Output the (X, Y) coordinate of the center of the cell containing the given text.  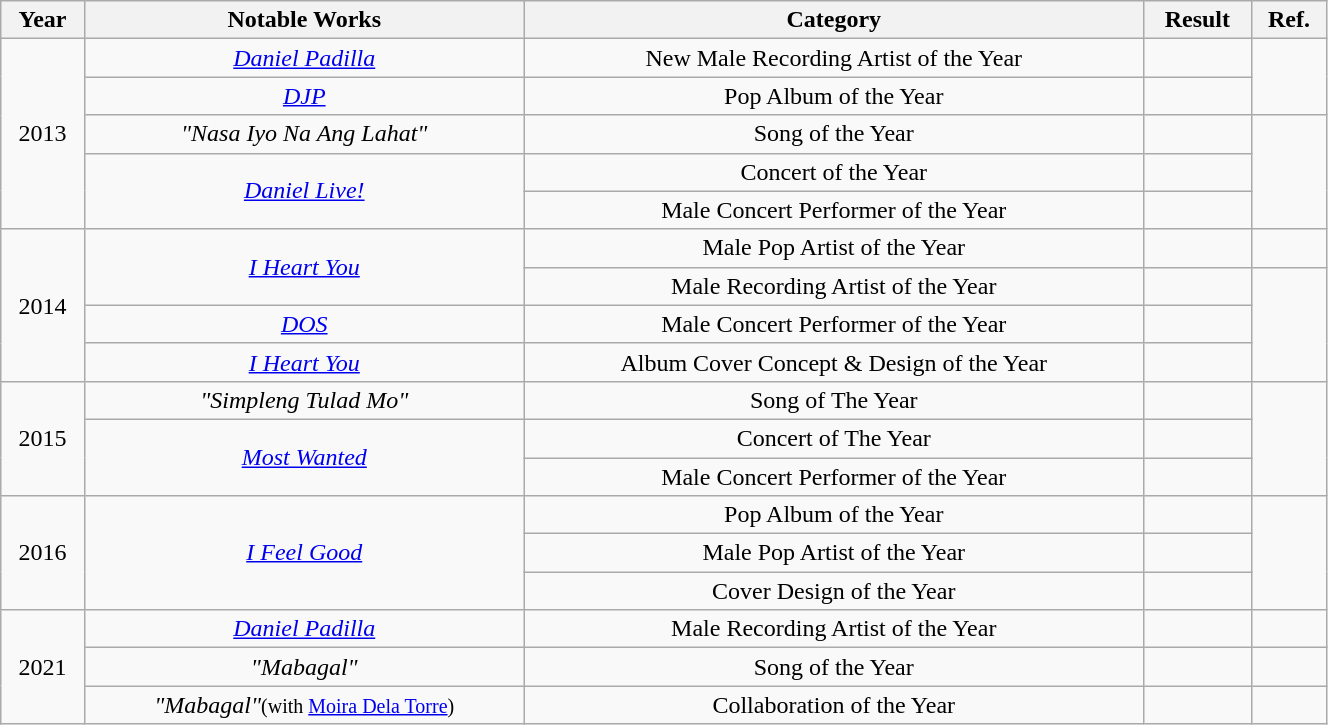
Ref. (1288, 20)
Cover Design of the Year (834, 591)
Notable Works (304, 20)
Daniel Live! (304, 191)
I Feel Good (304, 553)
"Mabagal" (304, 667)
2021 (43, 667)
DOS (304, 324)
Category (834, 20)
Most Wanted (304, 457)
Concert of The Year (834, 438)
Concert of the Year (834, 172)
2016 (43, 553)
2013 (43, 134)
DJP (304, 96)
Collaboration of the Year (834, 705)
Song of The Year (834, 400)
"Nasa Iyo Na Ang Lahat" (304, 134)
"Simpleng Tulad Mo" (304, 400)
"Mabagal"(with Moira Dela Torre) (304, 705)
Result (1197, 20)
2015 (43, 438)
Album Cover Concept & Design of the Year (834, 362)
New Male Recording Artist of the Year (834, 58)
Year (43, 20)
2014 (43, 305)
